Pinpoint the cell where the given text exists, returning its (x, y) midpoint coordinate. 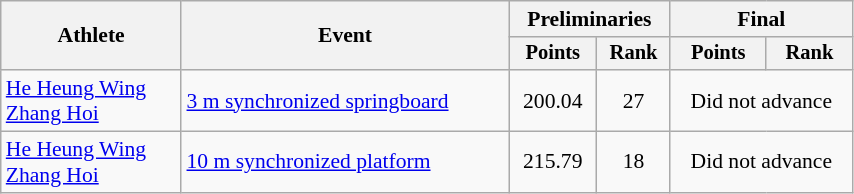
200.04 (553, 100)
Athlete (92, 36)
215.79 (553, 162)
Preliminaries (590, 19)
3 m synchronized springboard (344, 100)
27 (634, 100)
18 (634, 162)
10 m synchronized platform (344, 162)
Event (344, 36)
Final (761, 19)
